Scan for the cell matching the given text and deliver its [x, y] coordinate at center. 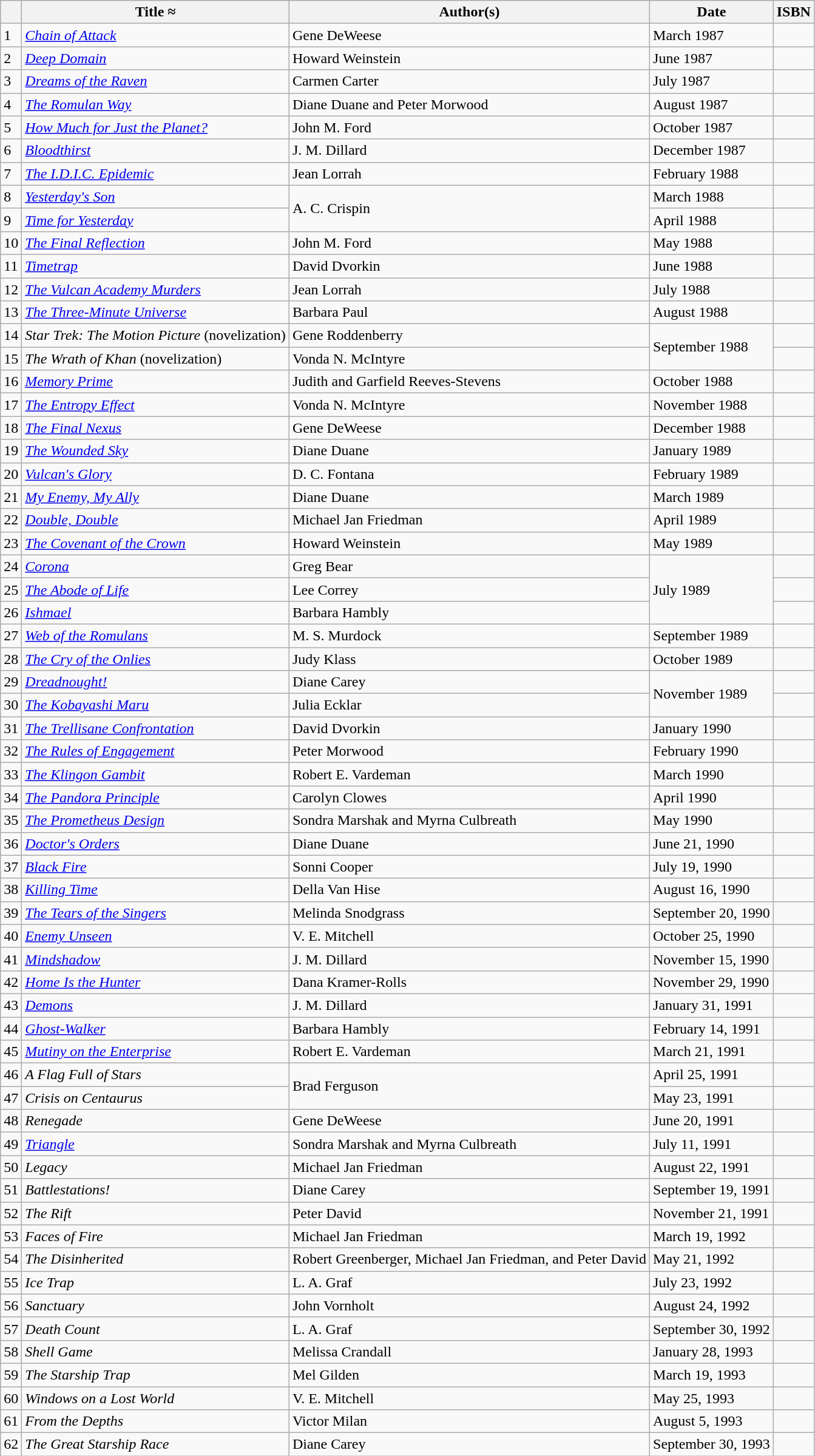
51 [11, 1190]
September 30, 1993 [712, 1444]
47 [11, 1098]
46 [11, 1075]
2 [11, 58]
Sanctuary [155, 1305]
July 1988 [712, 290]
How Much for Just the Planet? [155, 127]
Home Is the Hunter [155, 982]
The Prometheus Design [155, 821]
5 [11, 127]
The Disinherited [155, 1259]
45 [11, 1052]
August 24, 1992 [712, 1305]
27 [11, 635]
11 [11, 266]
May 1990 [712, 821]
49 [11, 1144]
June 1988 [712, 266]
Doctor's Orders [155, 844]
Deep Domain [155, 58]
May 1988 [712, 243]
The Rift [155, 1213]
October 1989 [712, 659]
The Rules of Engagement [155, 751]
ISBN [794, 12]
July 23, 1992 [712, 1282]
January 28, 1993 [712, 1352]
The Entropy Effect [155, 405]
12 [11, 290]
30 [11, 705]
Lee Correy [469, 589]
Timetrap [155, 266]
Web of the Romulans [155, 635]
23 [11, 543]
Sonni Cooper [469, 867]
December 1988 [712, 428]
50 [11, 1167]
8 [11, 197]
Carolyn Clowes [469, 797]
Greg Bear [469, 566]
The Final Nexus [155, 428]
March 1990 [712, 774]
54 [11, 1259]
Judy Klass [469, 659]
M. S. Murdock [469, 635]
March 21, 1991 [712, 1052]
June 20, 1991 [712, 1121]
March 1988 [712, 197]
Della Van Hise [469, 890]
March 19, 1993 [712, 1375]
7 [11, 174]
January 1990 [712, 728]
36 [11, 844]
January 1989 [712, 451]
The Klingon Gambit [155, 774]
January 31, 1991 [712, 1005]
September 19, 1991 [712, 1190]
The Three-Minute Universe [155, 313]
58 [11, 1352]
February 1990 [712, 751]
April 1990 [712, 797]
February 14, 1991 [712, 1029]
Yesterday's Son [155, 197]
The Cry of the Onlies [155, 659]
April 1988 [712, 220]
May 25, 1993 [712, 1398]
21 [11, 497]
Mutiny on the Enterprise [155, 1052]
Melinda Snodgrass [469, 913]
Dreadnought! [155, 682]
September 30, 1992 [712, 1329]
March 1989 [712, 497]
Legacy [155, 1167]
Barbara Paul [469, 313]
38 [11, 890]
17 [11, 405]
24 [11, 566]
Ice Trap [155, 1282]
December 1987 [712, 151]
October 1988 [712, 382]
Time for Yesterday [155, 220]
May 21, 1992 [712, 1259]
D. C. Fontana [469, 474]
July 1989 [712, 589]
60 [11, 1398]
Double, Double [155, 520]
10 [11, 243]
Renegade [155, 1121]
Memory Prime [155, 382]
A. C. Crispin [469, 208]
Ghost-Walker [155, 1029]
Triangle [155, 1144]
The Trellisane Confrontation [155, 728]
September 1988 [712, 347]
52 [11, 1213]
November 29, 1990 [712, 982]
28 [11, 659]
The Abode of Life [155, 589]
A Flag Full of Stars [155, 1075]
Diane Duane and Peter Morwood [469, 104]
October 25, 1990 [712, 936]
19 [11, 451]
6 [11, 151]
Bloodthirst [155, 151]
16 [11, 382]
March 1987 [712, 35]
October 1987 [712, 127]
April 1989 [712, 520]
The Kobayashi Maru [155, 705]
The Great Starship Race [155, 1444]
18 [11, 428]
August 16, 1990 [712, 890]
Carmen Carter [469, 81]
Star Trek: The Motion Picture (novelization) [155, 336]
Black Fire [155, 867]
61 [11, 1421]
The Starship Trap [155, 1375]
Death Count [155, 1329]
56 [11, 1305]
62 [11, 1444]
Judith and Garfield Reeves-Stevens [469, 382]
The Wounded Sky [155, 451]
Brad Ferguson [469, 1086]
April 25, 1991 [712, 1075]
41 [11, 959]
Melissa Crandall [469, 1352]
Corona [155, 566]
13 [11, 313]
57 [11, 1329]
Title ≈ [155, 12]
November 15, 1990 [712, 959]
November 1988 [712, 405]
The Pandora Principle [155, 797]
Gene Roddenberry [469, 336]
44 [11, 1029]
42 [11, 982]
Author(s) [469, 12]
Robert Greenberger, Michael Jan Friedman, and Peter David [469, 1259]
Julia Ecklar [469, 705]
August 1987 [712, 104]
August 22, 1991 [712, 1167]
From the Depths [155, 1421]
February 1989 [712, 474]
The Wrath of Khan (novelization) [155, 359]
June 1987 [712, 58]
My Enemy, My Ally [155, 497]
34 [11, 797]
Dreams of the Raven [155, 81]
May 23, 1991 [712, 1098]
59 [11, 1375]
43 [11, 1005]
Demons [155, 1005]
The Covenant of the Crown [155, 543]
Ishmael [155, 612]
48 [11, 1121]
Shell Game [155, 1352]
The Romulan Way [155, 104]
Mel Gilden [469, 1375]
37 [11, 867]
39 [11, 913]
3 [11, 81]
Crisis on Centaurus [155, 1098]
Killing Time [155, 890]
32 [11, 751]
4 [11, 104]
20 [11, 474]
November 21, 1991 [712, 1213]
July 1987 [712, 81]
Mindshadow [155, 959]
John Vornholt [469, 1305]
55 [11, 1282]
November 1989 [712, 694]
15 [11, 359]
Victor Milan [469, 1421]
40 [11, 936]
Peter David [469, 1213]
The Final Reflection [155, 243]
Faces of Fire [155, 1236]
July 19, 1990 [712, 867]
Peter Morwood [469, 751]
August 1988 [712, 313]
Dana Kramer-Rolls [469, 982]
9 [11, 220]
Windows on a Lost World [155, 1398]
33 [11, 774]
The Tears of the Singers [155, 913]
March 19, 1992 [712, 1236]
Enemy Unseen [155, 936]
Vulcan's Glory [155, 474]
14 [11, 336]
February 1988 [712, 174]
June 21, 1990 [712, 844]
26 [11, 612]
35 [11, 821]
July 11, 1991 [712, 1144]
August 5, 1993 [712, 1421]
Battlestations! [155, 1190]
Chain of Attack [155, 35]
1 [11, 35]
The Vulcan Academy Murders [155, 290]
31 [11, 728]
September 1989 [712, 635]
53 [11, 1236]
The I.D.I.C. Epidemic [155, 174]
May 1989 [712, 543]
Date [712, 12]
25 [11, 589]
29 [11, 682]
22 [11, 520]
September 20, 1990 [712, 913]
